Detect which cell encompasses the target text, then output its (x, y) center coordinate. 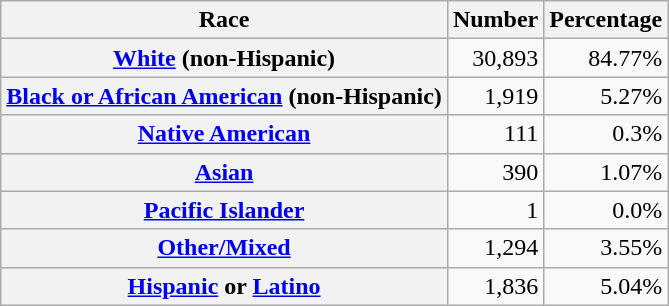
Race (224, 20)
Number (495, 20)
30,893 (495, 58)
Other/Mixed (224, 248)
Hispanic or Latino (224, 286)
Percentage (606, 20)
1,919 (495, 96)
84.77% (606, 58)
3.55% (606, 248)
Black or African American (non-Hispanic) (224, 96)
Pacific Islander (224, 210)
0.3% (606, 134)
1,836 (495, 286)
White (non-Hispanic) (224, 58)
1,294 (495, 248)
1.07% (606, 172)
111 (495, 134)
5.04% (606, 286)
0.0% (606, 210)
1 (495, 210)
Asian (224, 172)
390 (495, 172)
Native American (224, 134)
5.27% (606, 96)
